Scan for the cell matching the given text and deliver its (x, y) coordinate at center. 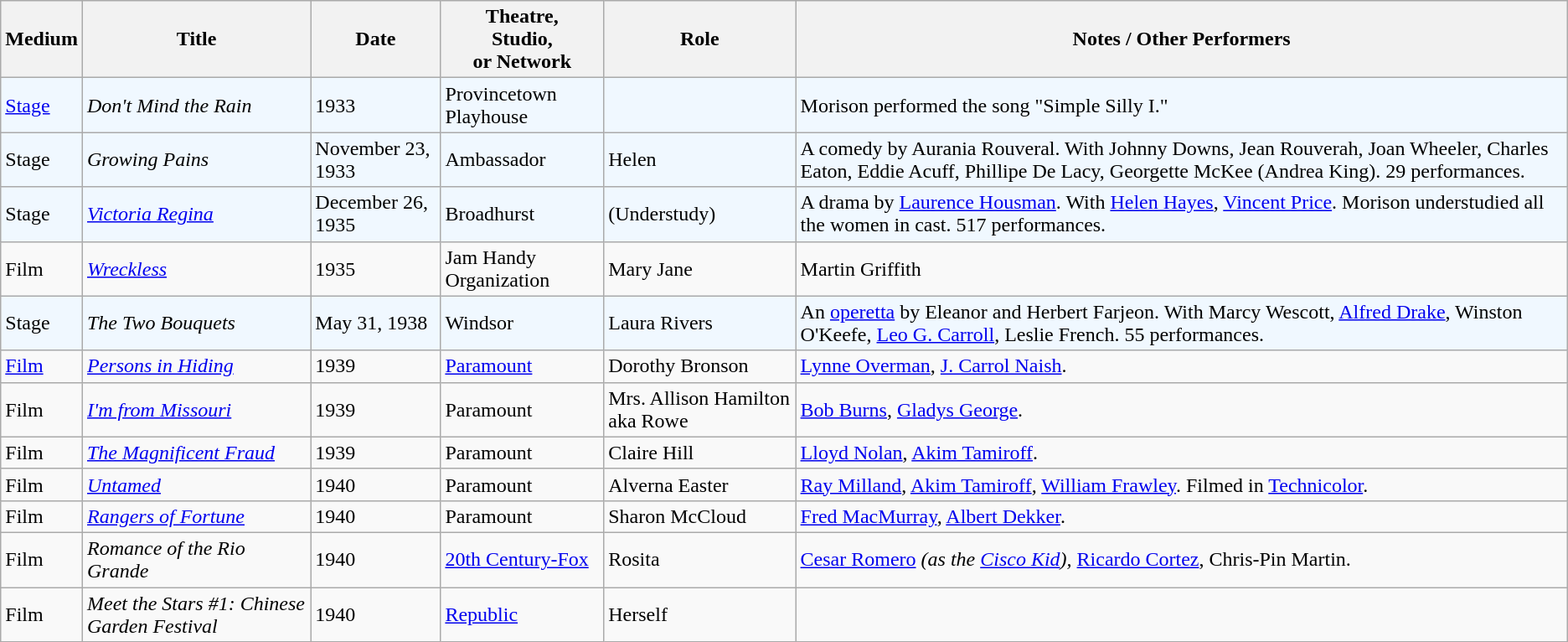
Rangers of Fortune (196, 516)
Notes / Other Performers (1181, 39)
Ray Milland, Akim Tamiroff, William Frawley. Filmed in Technicolor. (1181, 484)
Lloyd Nolan, Akim Tamiroff. (1181, 453)
Broadhurst (523, 215)
Persons in Hiding (196, 366)
Cesar Romero (as the Cisco Kid), Ricardo Cortez, Chris-Pin Martin. (1181, 560)
Alverna Easter (700, 484)
Lynne Overman, J. Carrol Naish. (1181, 366)
Jam Handy Organization (523, 268)
Don't Mind the Rain (196, 106)
Wreckless (196, 268)
Martin Griffith (1181, 268)
Provincetown Playhouse (523, 106)
I'm from Missouri (196, 409)
Mrs. Allison Hamilton aka Rowe (700, 409)
20th Century-Fox (523, 560)
1933 (375, 106)
Role (700, 39)
May 31, 1938 (375, 324)
Helen (700, 159)
The Two Bouquets (196, 324)
Sharon McCloud (700, 516)
Windsor (523, 324)
Growing Pains (196, 159)
(Understudy) (700, 215)
Title (196, 39)
Untamed (196, 484)
Herself (700, 614)
Morison performed the song "Simple Silly I." (1181, 106)
Romance of the Rio Grande (196, 560)
An operetta by Eleanor and Herbert Farjeon. With Marcy Wescott, Alfred Drake, Winston O'Keefe, Leo G. Carroll, Leslie French. 55 performances. (1181, 324)
Ambassador (523, 159)
Victoria Regina (196, 215)
The Magnificent Fraud (196, 453)
November 23, 1933 (375, 159)
Mary Jane (700, 268)
Rosita (700, 560)
Bob Burns, Gladys George. (1181, 409)
Dorothy Bronson (700, 366)
Date (375, 39)
Claire Hill (700, 453)
1935 (375, 268)
Fred MacMurray, Albert Dekker. (1181, 516)
A drama by Laurence Housman. With Helen Hayes, Vincent Price. Morison understudied all the women in cast. 517 performances. (1181, 215)
Theatre,Studio,or Network (523, 39)
December 26, 1935 (375, 215)
Medium (42, 39)
Meet the Stars #1: Chinese Garden Festival (196, 614)
Laura Rivers (700, 324)
Republic (523, 614)
